Extract the [X, Y] coordinate from the center of the cell holding the provided text.  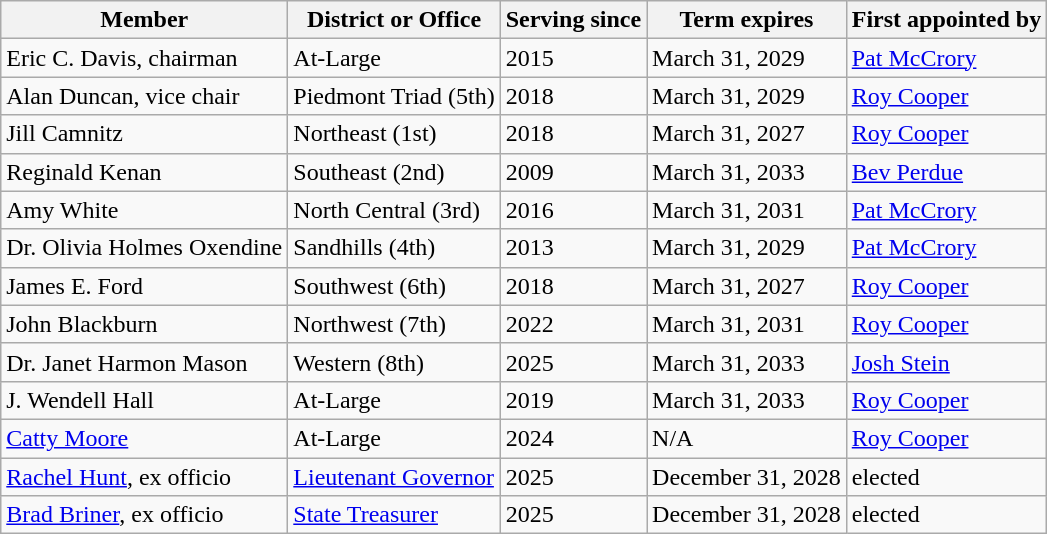
James E. Ford [144, 286]
Catty Moore [144, 438]
Rachel Hunt, ex officio [144, 477]
Member [144, 20]
2009 [573, 172]
North Central (3rd) [394, 210]
Dr. Olivia Holmes Oxendine [144, 248]
Lieutenant Governor [394, 477]
Term expires [747, 20]
Northeast (1st) [394, 134]
Amy White [144, 210]
Brad Briner, ex officio [144, 515]
John Blackburn [144, 324]
2022 [573, 324]
Bev Perdue [946, 172]
Southwest (6th) [394, 286]
Sandhills (4th) [394, 248]
State Treasurer [394, 515]
District or Office [394, 20]
Eric C. Davis, chairman [144, 58]
2019 [573, 400]
N/A [747, 438]
2015 [573, 58]
Alan Duncan, vice chair [144, 96]
2024 [573, 438]
Northwest (7th) [394, 324]
Piedmont Triad (5th) [394, 96]
Jill Camnitz [144, 134]
2016 [573, 210]
Josh Stein [946, 362]
First appointed by [946, 20]
J. Wendell Hall [144, 400]
Serving since [573, 20]
Reginald Kenan [144, 172]
Western (8th) [394, 362]
2013 [573, 248]
Southeast (2nd) [394, 172]
Dr. Janet Harmon Mason [144, 362]
